Find where the given text appears and provide that cell's center as (X, Y) coordinate. 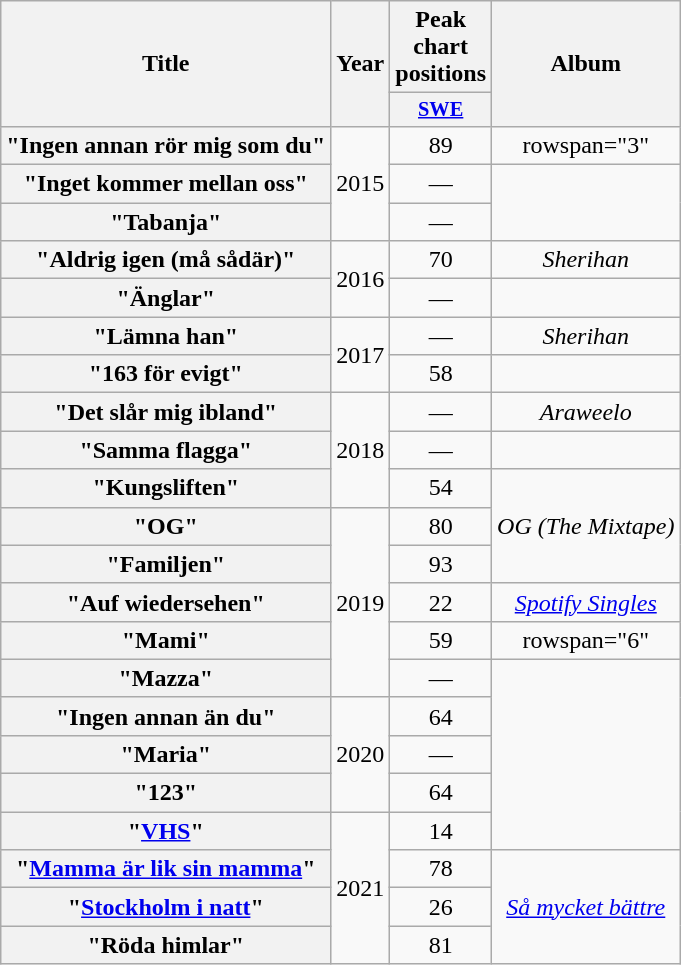
"Lämna han" (166, 336)
81 (441, 945)
"Mazza" (166, 678)
"Ingen annan rör mig som du" (166, 145)
58 (441, 374)
59 (441, 640)
"Auf wiedersehen" (166, 602)
Spotify Singles (586, 602)
2021 (360, 888)
2016 (360, 279)
2017 (360, 355)
OG (The Mixtape) (586, 526)
2015 (360, 183)
"Mami" (166, 640)
Album (586, 64)
89 (441, 145)
"Familjen" (166, 564)
"Kungsliften" (166, 488)
93 (441, 564)
2018 (360, 450)
SWE (441, 110)
2020 (360, 754)
"Mamma är lik sin mamma" (166, 869)
"OG" (166, 526)
"123" (166, 793)
"163 för evigt" (166, 374)
"Ingen annan än du" (166, 716)
"Samma flagga" (166, 450)
54 (441, 488)
"Maria" (166, 754)
"Röda himlar" (166, 945)
"VHS" (166, 831)
Araweelo (586, 412)
26 (441, 907)
70 (441, 260)
"Aldrig igen (må sådär)" (166, 260)
2019 (360, 602)
Title (166, 64)
"Inget kommer mellan oss" (166, 184)
Peak chart positions (441, 47)
80 (441, 526)
"Det slår mig ibland" (166, 412)
rowspan="3" (586, 145)
14 (441, 831)
Year (360, 64)
22 (441, 602)
Så mycket bättre (586, 907)
rowspan="6" (586, 640)
"Änglar" (166, 298)
"Tabanja" (166, 222)
"Stockholm i natt" (166, 907)
78 (441, 869)
